Locate the cell with the specified text and output its (x, y) center coordinate. 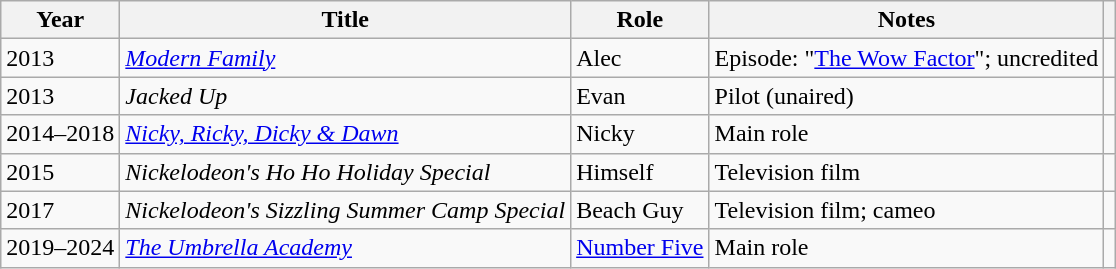
Episode: "The Wow Factor"; uncredited (906, 58)
2015 (60, 172)
Modern Family (346, 58)
Year (60, 20)
Nickelodeon's Sizzling Summer Camp Special (346, 210)
Alec (640, 58)
2017 (60, 210)
Notes (906, 20)
2014–2018 (60, 134)
Number Five (640, 248)
Jacked Up (346, 96)
Beach Guy (640, 210)
Title (346, 20)
Nicky (640, 134)
Evan (640, 96)
Himself (640, 172)
Role (640, 20)
Nicky, Ricky, Dicky & Dawn (346, 134)
The Umbrella Academy (346, 248)
Pilot (unaired) (906, 96)
2019–2024 (60, 248)
Nickelodeon's Ho Ho Holiday Special (346, 172)
Television film; cameo (906, 210)
Television film (906, 172)
